Identify which cell holds the provided text, then report its (x, y) central coordinate. 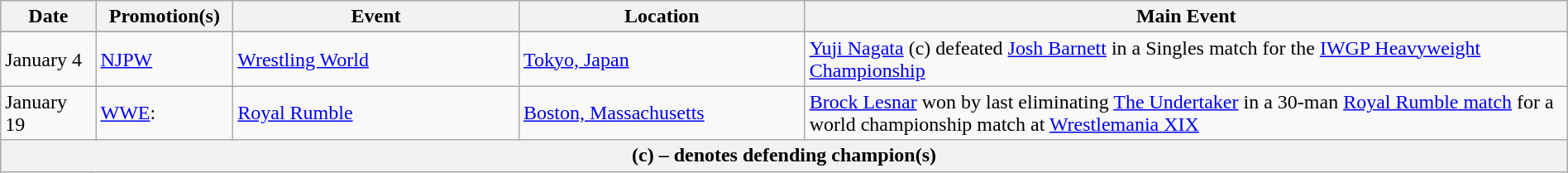
Boston, Massachusetts (662, 113)
January 4 (48, 60)
Event (376, 17)
Yuji Nagata (c) defeated Josh Barnett in a Singles match for the IWGP Heavyweight Championship (1186, 60)
Date (48, 17)
Promotion(s) (165, 17)
Tokyo, Japan (662, 60)
January 19 (48, 113)
Royal Rumble (376, 113)
Main Event (1186, 17)
WWE: (165, 113)
Brock Lesnar won by last eliminating The Undertaker in a 30-man Royal Rumble match for a world championship match at Wrestlemania XIX (1186, 113)
Wrestling World (376, 60)
Location (662, 17)
(c) – denotes defending champion(s) (784, 156)
NJPW (165, 60)
